Capture the cell that displays the provided text and extract its (X, Y) central coordinate. 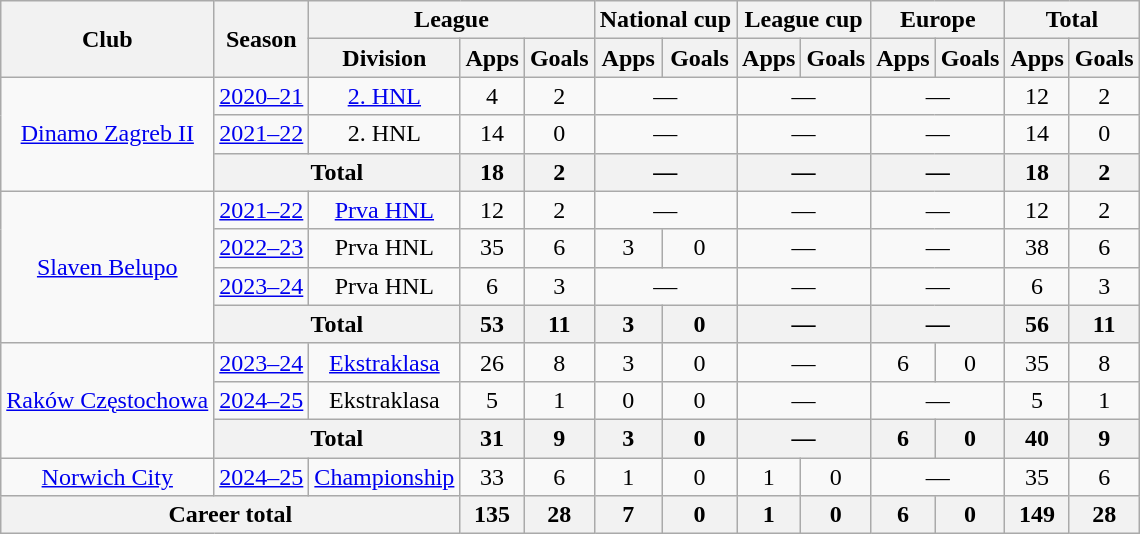
League (452, 20)
Raków Częstochowa (108, 400)
Norwich City (108, 477)
4 (492, 96)
Club (108, 39)
40 (1037, 438)
Dinamo Zagreb II (108, 134)
League cup (804, 20)
53 (492, 324)
31 (492, 438)
56 (1037, 324)
26 (492, 362)
Slaven Belupo (108, 267)
2020–21 (262, 96)
Career total (230, 515)
National cup (665, 20)
Division (384, 58)
33 (492, 477)
135 (492, 515)
38 (1037, 248)
149 (1037, 515)
2022–23 (262, 248)
Season (262, 39)
Championship (384, 477)
Europe (938, 20)
7 (628, 515)
